Identify which cell holds the provided text, then report its [X, Y] central coordinate. 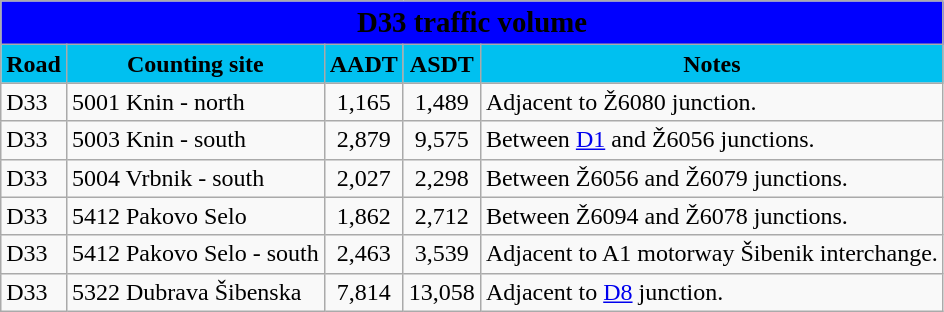
5001 Knin - north [195, 102]
Adjacent to A1 motorway Šibenik interchange. [712, 254]
Between D1 and Ž6056 junctions. [712, 140]
D33 traffic volume [472, 23]
1,862 [364, 216]
5003 Knin - south [195, 140]
1,489 [442, 102]
5004 Vrbnik - south [195, 178]
2,298 [442, 178]
13,058 [442, 292]
ASDT [442, 64]
2,879 [364, 140]
5412 Pakovo Selo - south [195, 254]
AADT [364, 64]
Adjacent to Ž6080 junction. [712, 102]
Between Ž6094 and Ž6078 junctions. [712, 216]
3,539 [442, 254]
Road [34, 64]
5412 Pakovo Selo [195, 216]
2,027 [364, 178]
5322 Dubrava Šibenska [195, 292]
Counting site [195, 64]
2,712 [442, 216]
7,814 [364, 292]
9,575 [442, 140]
2,463 [364, 254]
Notes [712, 64]
Between Ž6056 and Ž6079 junctions. [712, 178]
Adjacent to D8 junction. [712, 292]
1,165 [364, 102]
